Pinpoint the cell where the given text exists, returning its [x, y] midpoint coordinate. 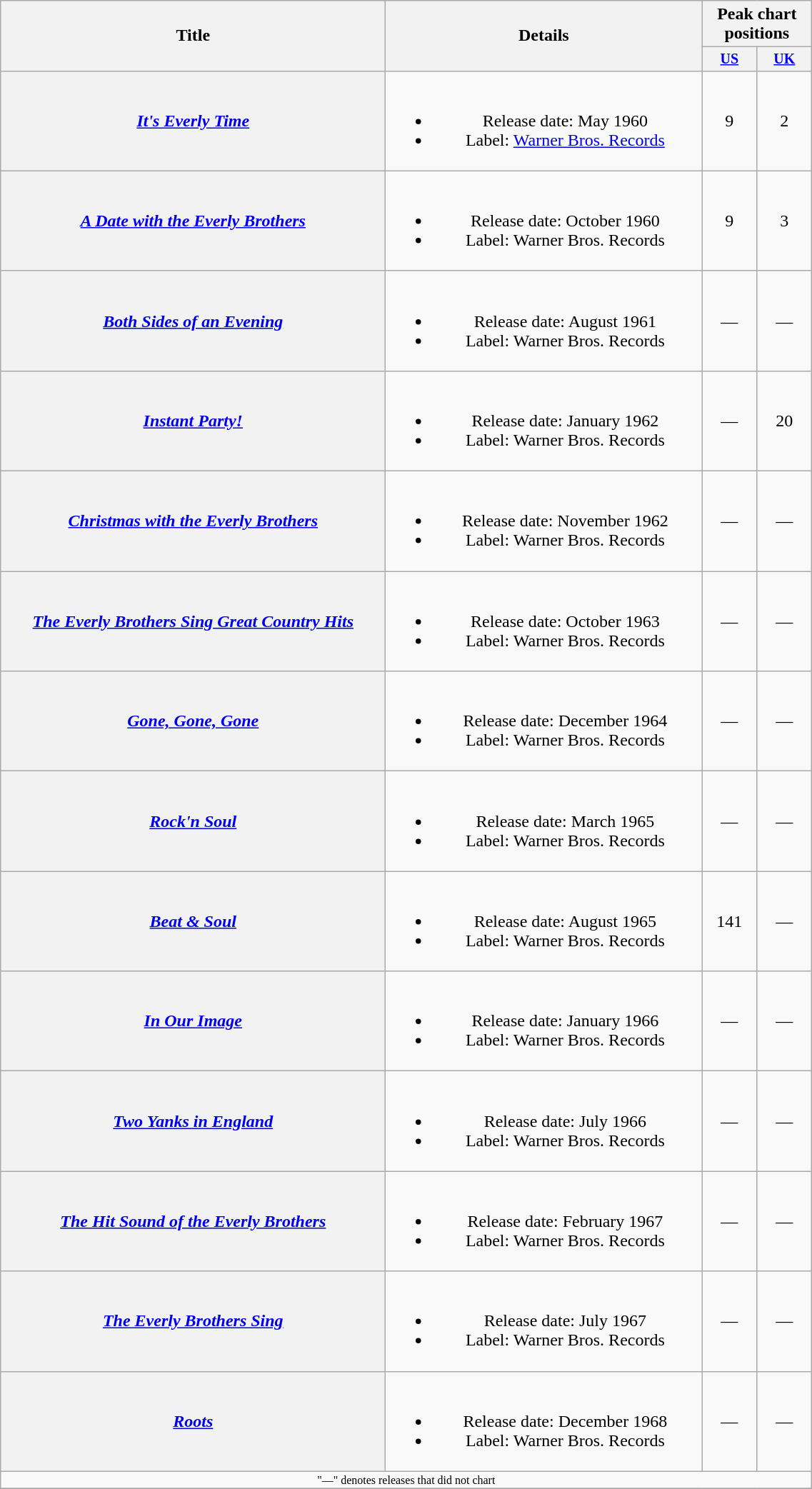
141 [730, 921]
The Everly Brothers Sing Great Country Hits [193, 621]
In Our Image [193, 1021]
2 [784, 121]
Two Yanks in England [193, 1121]
Release date: October 1963Label: Warner Bros. Records [544, 621]
Rock'n Soul [193, 821]
Both Sides of an Evening [193, 321]
Title [193, 36]
It's Everly Time [193, 121]
Release date: February 1967Label: Warner Bros. Records [544, 1221]
Release date: March 1965Label: Warner Bros. Records [544, 821]
Release date: December 1964Label: Warner Bros. Records [544, 721]
Roots [193, 1421]
Release date: May 1960Label: Warner Bros. Records [544, 121]
"—" denotes releases that did not chart [406, 1480]
The Everly Brothers Sing [193, 1321]
Release date: January 1962Label: Warner Bros. Records [544, 421]
The Hit Sound of the Everly Brothers [193, 1221]
Release date: October 1960Label: Warner Bros. Records [544, 221]
Instant Party! [193, 421]
Gone, Gone, Gone [193, 721]
3 [784, 221]
Release date: December 1968Label: Warner Bros. Records [544, 1421]
Peak chartpositions [757, 24]
Release date: July 1966Label: Warner Bros. Records [544, 1121]
UK [784, 59]
Christmas with the Everly Brothers [193, 521]
Release date: August 1961Label: Warner Bros. Records [544, 321]
Release date: January 1966Label: Warner Bros. Records [544, 1021]
Release date: August 1965Label: Warner Bros. Records [544, 921]
A Date with the Everly Brothers [193, 221]
US [730, 59]
Release date: November 1962Label: Warner Bros. Records [544, 521]
Beat & Soul [193, 921]
Details [544, 36]
20 [784, 421]
Release date: July 1967Label: Warner Bros. Records [544, 1321]
